Return (X, Y) of the center of cell containing provided text 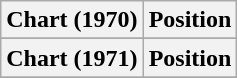
Chart (1970) (72, 20)
Chart (1971) (72, 58)
